Extract the (X, Y) coordinate from the center of the cell holding the provided text.  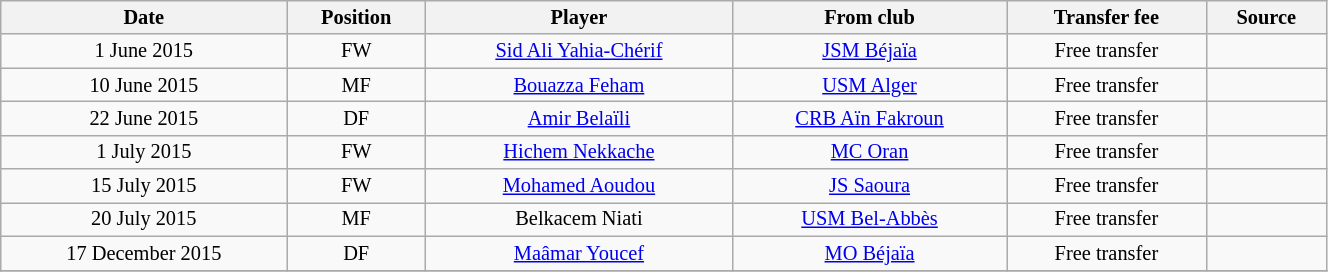
Date (144, 17)
Hichem Nekkache (580, 152)
20 July 2015 (144, 219)
15 July 2015 (144, 186)
Belkacem Niati (580, 219)
1 July 2015 (144, 152)
Bouazza Feham (580, 85)
MC Oran (869, 152)
MO Béjaïa (869, 253)
10 June 2015 (144, 85)
Sid Ali Yahia-Chérif (580, 51)
17 December 2015 (144, 253)
Mohamed Aoudou (580, 186)
CRB Aïn Fakroun (869, 118)
Amir Belaïli (580, 118)
1 June 2015 (144, 51)
From club (869, 17)
Player (580, 17)
USM Alger (869, 85)
Maâmar Youcef (580, 253)
22 June 2015 (144, 118)
Source (1266, 17)
Position (356, 17)
JS Saoura (869, 186)
Transfer fee (1106, 17)
USM Bel-Abbès (869, 219)
JSM Béjaïa (869, 51)
